Locate the cell with the specified text and output its (X, Y) center coordinate. 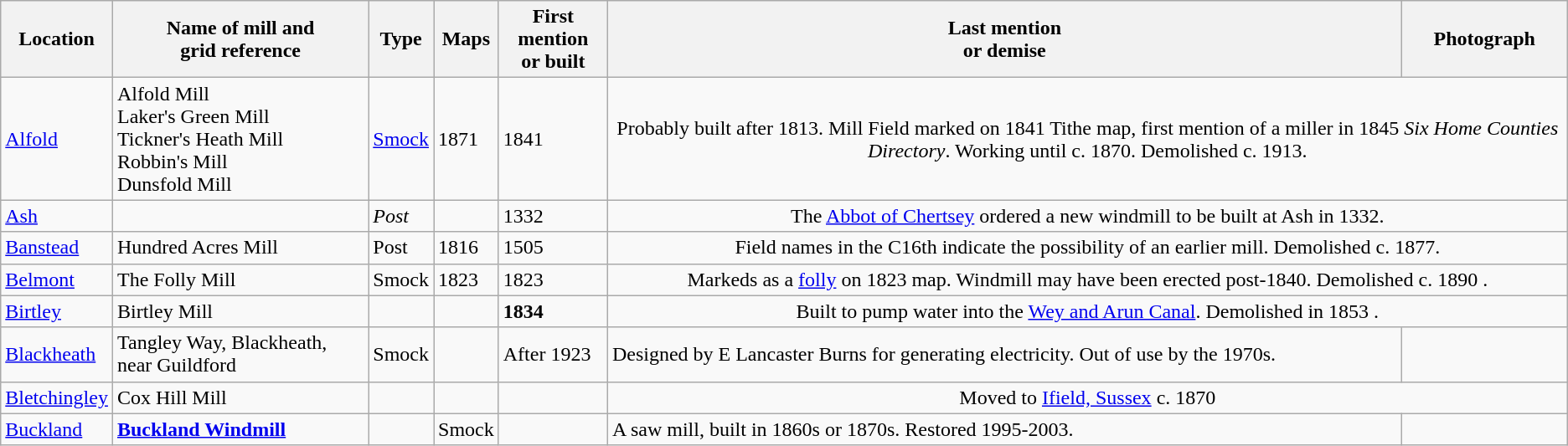
Cox Hill Mill (240, 397)
Buckland (57, 429)
1834 (553, 311)
Tangley Way, Blackheath, near Guildford (240, 355)
Location (57, 39)
Photograph (1484, 39)
Buckland Windmill (240, 429)
Field names in the C16th indicate the possibility of an earlier mill. Demolished c. 1877. (1087, 248)
Last mention or demise (1004, 39)
After 1923 (553, 355)
1816 (467, 248)
The Folly Mill (240, 279)
Maps (467, 39)
Built to pump water into the Wey and Arun Canal. Demolished in 1853 . (1087, 311)
Alfold (57, 139)
Bletchingley (57, 397)
Hundred Acres Mill (240, 248)
Ash (57, 216)
1332 (553, 216)
Designed by E Lancaster Burns for generating electricity. Out of use by the 1970s. (1004, 355)
1871 (467, 139)
Alfold MillLaker's Green MillTickner's Heath MillRobbin's MillDunsfold Mill (240, 139)
1505 (553, 248)
A saw mill, built in 1860s or 1870s. Restored 1995-2003. (1004, 429)
Name of mill andgrid reference (240, 39)
Markeds as a folly on 1823 map. Windmill may have been erected post-1840. Demolished c. 1890 . (1087, 279)
Birtley (57, 311)
Moved to Ifield, Sussex c. 1870 (1087, 397)
The Abbot of Chertsey ordered a new windmill to be built at Ash in 1332. (1087, 216)
1841 (553, 139)
Type (401, 39)
First mentionor built (553, 39)
Belmont (57, 279)
Banstead (57, 248)
Blackheath (57, 355)
Birtley Mill (240, 311)
